Find where the given text appears and provide that cell's center as (x, y) coordinate. 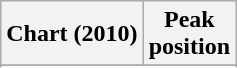
Peakposition (189, 34)
Chart (2010) (72, 34)
